Detect which cell encompasses the target text, then output its (x, y) center coordinate. 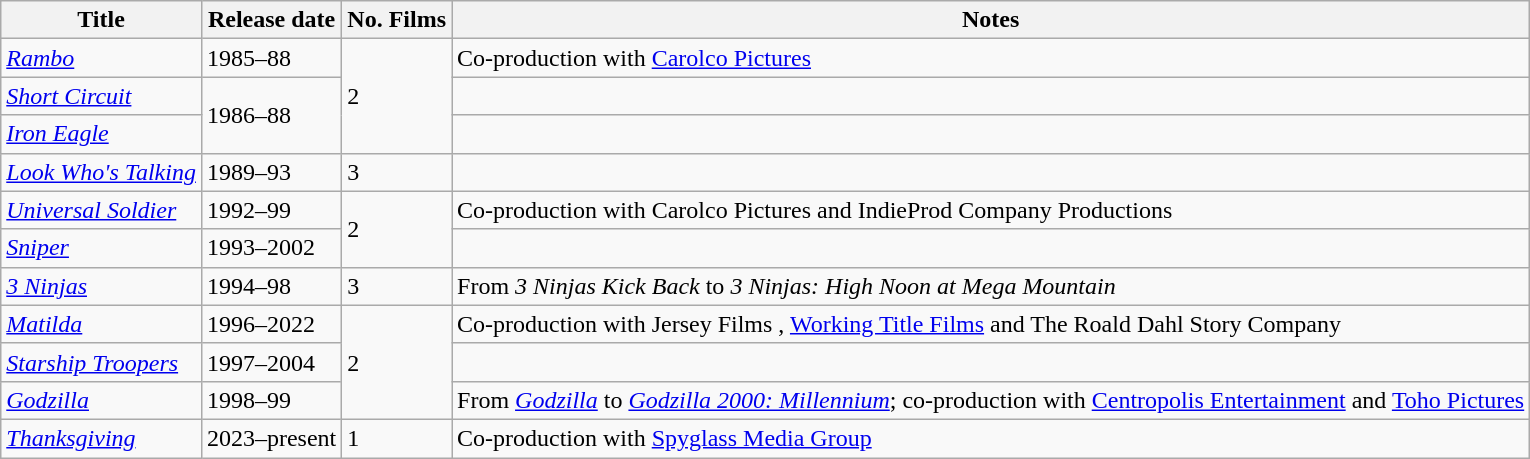
1993–2002 (271, 248)
Thanksgiving (102, 438)
1 (397, 438)
2023–present (271, 438)
3 Ninjas (102, 286)
Co-production with Jersey Films , Working Title Films and The Roald Dahl Story Company (991, 324)
1992–99 (271, 210)
Release date (271, 20)
1986–88 (271, 115)
Matilda (102, 324)
1996–2022 (271, 324)
Rambo (102, 58)
Starship Troopers (102, 362)
1989–93 (271, 172)
Short Circuit (102, 96)
1994–98 (271, 286)
Godzilla (102, 400)
From Godzilla to Godzilla 2000: Millennium; co-production with Centropolis Entertainment and Toho Pictures (991, 400)
Co-production with Spyglass Media Group (991, 438)
1985–88 (271, 58)
Look Who's Talking (102, 172)
Co-production with Carolco Pictures and IndieProd Company Productions (991, 210)
Universal Soldier (102, 210)
Co-production with Carolco Pictures (991, 58)
Notes (991, 20)
No. Films (397, 20)
1998–99 (271, 400)
Sniper (102, 248)
Iron Eagle (102, 134)
Title (102, 20)
1997–2004 (271, 362)
From 3 Ninjas Kick Back to 3 Ninjas: High Noon at Mega Mountain (991, 286)
